From the cell containing the given text, extract its center point as [x, y] coordinate. 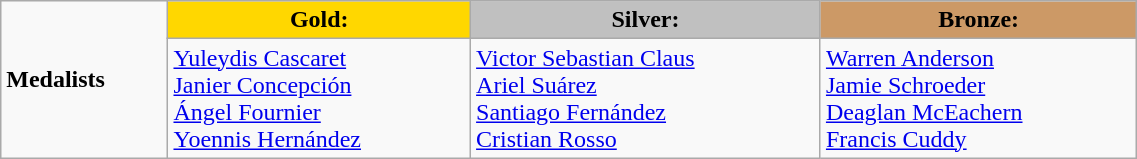
Medalists [84, 80]
Bronze: [978, 20]
Silver: [646, 20]
Warren AndersonJamie SchroederDeaglan McEachernFrancis Cuddy [978, 98]
Victor Sebastian ClausAriel SuárezSantiago FernándezCristian Rosso [646, 98]
Gold: [320, 20]
Yuleydis CascaretJanier ConcepciónÁngel FournierYoennis Hernández [320, 98]
